Provide the [x, y] coordinate of the cell's center where the given text is located.  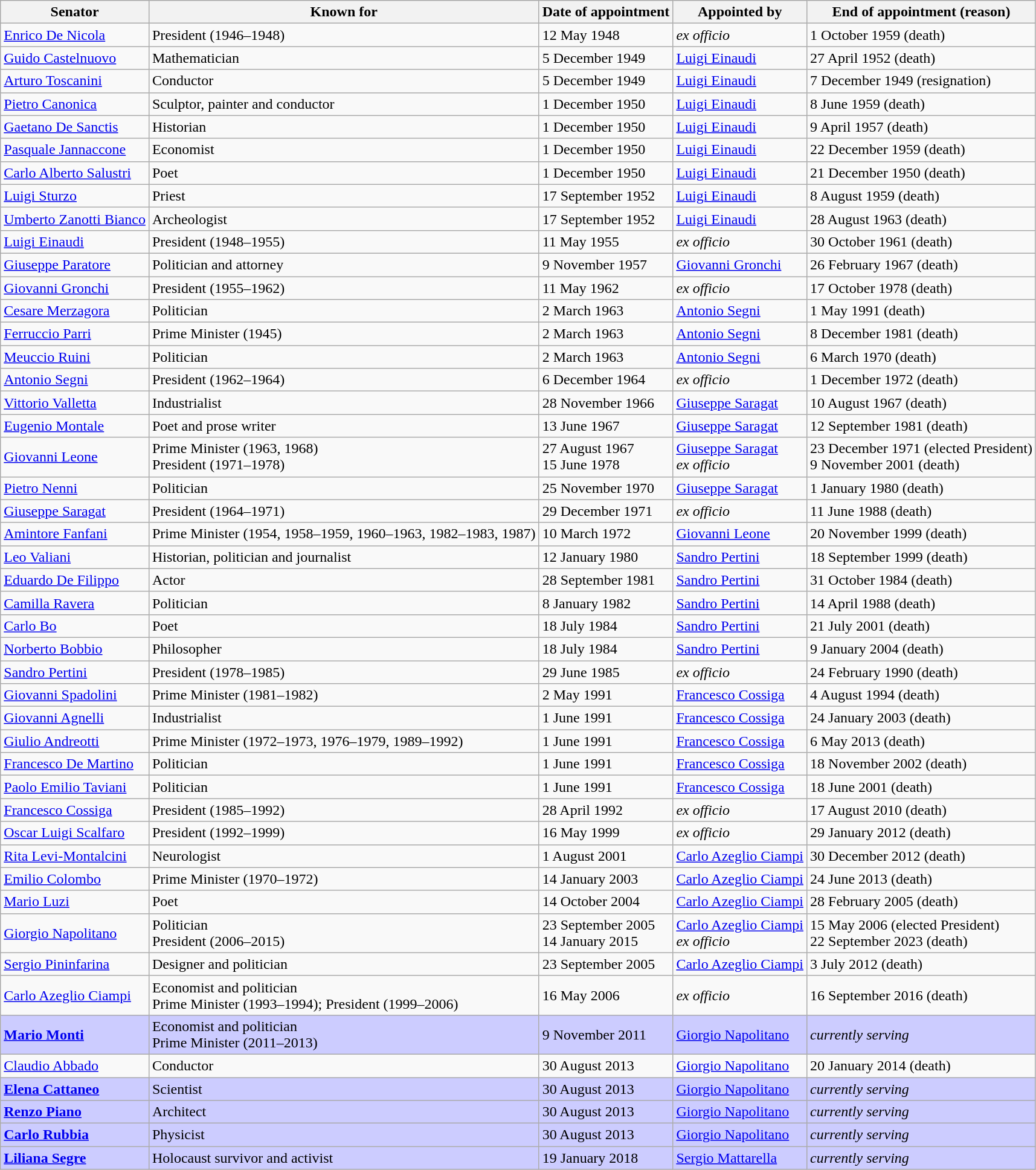
30 December 2012 (death) [922, 856]
13 June 1967 [606, 426]
Scientist [344, 1089]
28 September 1981 [606, 580]
7 December 1949 (resignation) [922, 81]
10 August 1967 (death) [922, 403]
Physicist [344, 1135]
Carlo Bo [75, 626]
2 May 1991 [606, 695]
19 January 2018 [606, 1158]
Archeologist [344, 219]
Gaetano De Sanctis [75, 127]
1 May 1991 (death) [922, 311]
6 December 1964 [606, 380]
9 April 1957 (death) [922, 127]
Prime Minister (1945) [344, 334]
Sculptor, painter and conductor [344, 104]
Prime Minister (1981–1982) [344, 695]
Mathematician [344, 58]
29 December 1971 [606, 511]
16 May 1999 [606, 833]
29 June 1985 [606, 672]
Historian, politician and journalist [344, 557]
Giovanni Agnelli [75, 718]
1 January 1980 (death) [922, 488]
End of appointment (reason) [922, 12]
26 February 1967 (death) [922, 265]
9 November 1957 [606, 265]
Mario Monti [75, 1034]
Luigi Sturzo [75, 196]
8 August 1959 (death) [922, 196]
9 November 2011 [606, 1034]
Priest [344, 196]
President (1948–1955) [344, 242]
16 May 2006 [606, 995]
Giuseppe Paratore [75, 265]
Neurologist [344, 856]
Pietro Nenni [75, 488]
24 January 2003 (death) [922, 718]
6 March 1970 (death) [922, 357]
Paolo Emilio Taviani [75, 787]
8 December 1981 (death) [922, 334]
8 June 1959 (death) [922, 104]
14 January 2003 [606, 879]
17 August 2010 (death) [922, 810]
Politician and attorney [344, 265]
30 October 1961 (death) [922, 242]
18 September 1999 (death) [922, 557]
President (1978–1985) [344, 672]
Prime Minister (1970–1972) [344, 879]
Economist and politicianPrime Minister (1993–1994); President (1999–2006) [344, 995]
Giuseppe Saragatex officio [740, 457]
Economist and politicianPrime Minister (2011–2013) [344, 1034]
Meuccio Ruini [75, 357]
28 August 1963 (death) [922, 219]
31 October 1984 (death) [922, 580]
Philosopher [344, 649]
12 May 1948 [606, 35]
1 December 1972 (death) [922, 380]
Giovanni Spadolini [75, 695]
Vittorio Valletta [75, 403]
17 October 1978 (death) [922, 288]
Eugenio Montale [75, 426]
Carlo Alberto Salustri [75, 173]
Norberto Bobbio [75, 649]
Umberto Zanotti Bianco [75, 219]
23 September 2005 [606, 964]
Arturo Toscanini [75, 81]
9 January 2004 (death) [922, 649]
Designer and politician [344, 964]
28 April 1992 [606, 810]
Eduardo De Filippo [75, 580]
Holocaust survivor and activist [344, 1158]
3 July 2012 (death) [922, 964]
Prime Minister (1954, 1958–1959, 1960–1963, 1982–1983, 1987) [344, 534]
President (1962–1964) [344, 380]
Ferruccio Parri [75, 334]
Giulio Andreotti [75, 741]
Emilio Colombo [75, 879]
Actor [344, 580]
Pasquale Jannaccone [75, 150]
12 January 1980 [606, 557]
18 November 2002 (death) [922, 764]
Date of appointment [606, 12]
18 June 2001 (death) [922, 787]
4 August 1994 (death) [922, 695]
Poet and prose writer [344, 426]
Oscar Luigi Scalfaro [75, 833]
Known for [344, 12]
22 December 1959 (death) [922, 150]
Appointed by [740, 12]
PoliticianPresident (2006–2015) [344, 933]
28 February 2005 (death) [922, 902]
Liliana Segre [75, 1158]
Sergio Pininfarina [75, 964]
President (1964–1971) [344, 511]
24 February 1990 (death) [922, 672]
Elena Cattaneo [75, 1089]
20 November 1999 (death) [922, 534]
Historian [344, 127]
14 October 2004 [606, 902]
Camilla Ravera [75, 603]
Pietro Canonica [75, 104]
21 December 1950 (death) [922, 173]
Francesco De Martino [75, 764]
10 March 1972 [606, 534]
Senator [75, 12]
Economist [344, 150]
Rita Levi-Montalcini [75, 856]
Mario Luzi [75, 902]
29 January 2012 (death) [922, 833]
Sergio Mattarella [740, 1158]
Claudio Abbado [75, 1066]
President (1946–1948) [344, 35]
11 May 1955 [606, 242]
Leo Valiani [75, 557]
President (1992–1999) [344, 833]
20 January 2014 (death) [922, 1066]
23 September 200514 January 2015 [606, 933]
Architect [344, 1112]
12 September 1981 (death) [922, 426]
Guido Castelnuovo [75, 58]
27 April 1952 (death) [922, 58]
11 June 1988 (death) [922, 511]
President (1985–1992) [344, 810]
14 April 1988 (death) [922, 603]
Cesare Merzagora [75, 311]
15 May 2006 (elected President)22 September 2023 (death) [922, 933]
11 May 1962 [606, 288]
28 November 1966 [606, 403]
Enrico De Nicola [75, 35]
Renzo Piano [75, 1112]
1 October 1959 (death) [922, 35]
Amintore Fanfani [75, 534]
Prime Minister (1972–1973, 1976–1979, 1989–1992) [344, 741]
21 July 2001 (death) [922, 626]
1 August 2001 [606, 856]
25 November 1970 [606, 488]
President (1955–1962) [344, 288]
24 June 2013 (death) [922, 879]
Carlo Azeglio Ciampiex officio [740, 933]
23 December 1971 (elected President)9 November 2001 (death) [922, 457]
27 August 196715 June 1978 [606, 457]
Carlo Rubbia [75, 1135]
8 January 1982 [606, 603]
Prime Minister (1963, 1968)President (1971–1978) [344, 457]
16 September 2016 (death) [922, 995]
6 May 2013 (death) [922, 741]
